Find where the given text appears and provide that cell's center as [X, Y] coordinate. 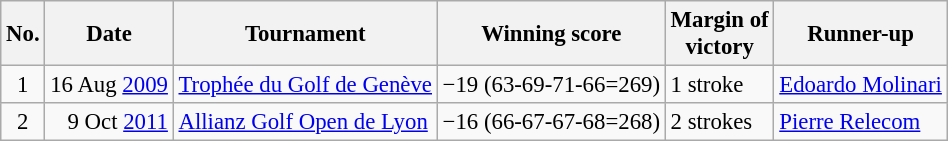
Trophée du Golf de Genève [305, 85]
Tournament [305, 34]
Winning score [551, 34]
Date [109, 34]
Edoardo Molinari [860, 85]
−19 (63-69-71-66=269) [551, 85]
Margin ofvictory [720, 34]
9 Oct 2011 [109, 122]
No. [23, 34]
−16 (66-67-67-68=268) [551, 122]
Runner-up [860, 34]
2 strokes [720, 122]
1 [23, 85]
2 [23, 122]
Allianz Golf Open de Lyon [305, 122]
1 stroke [720, 85]
Pierre Relecom [860, 122]
16 Aug 2009 [109, 85]
